Provide the [x, y] coordinate of the cell's center where the given text is located.  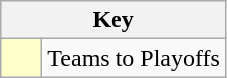
Key [114, 20]
Teams to Playoffs [134, 58]
